Find where the given text appears and provide that cell's center as [x, y] coordinate. 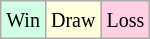
Loss [126, 20]
Win [24, 20]
Draw [72, 20]
